Output the [X, Y] coordinate of the center of the cell containing the given text.  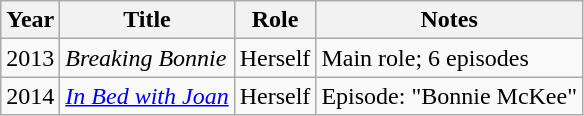
In Bed with Joan [147, 96]
Main role; 6 episodes [450, 58]
Notes [450, 20]
Role [275, 20]
Year [30, 20]
Episode: "Bonnie McKee" [450, 96]
2013 [30, 58]
2014 [30, 96]
Title [147, 20]
Breaking Bonnie [147, 58]
